Search for the cell housing the specified text and yield its (X, Y) center coordinate. 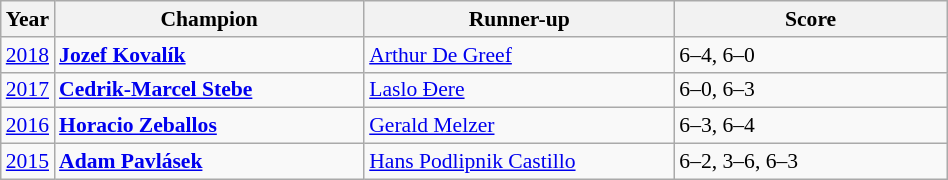
6–4, 6–0 (810, 55)
6–2, 3–6, 6–3 (810, 162)
6–0, 6–3 (810, 90)
Adam Pavlásek (209, 162)
6–3, 6–4 (810, 126)
2018 (28, 55)
Horacio Zeballos (209, 126)
Runner-up (519, 19)
Score (810, 19)
2016 (28, 126)
2017 (28, 90)
Gerald Melzer (519, 126)
Cedrik-Marcel Stebe (209, 90)
Hans Podlipnik Castillo (519, 162)
Jozef Kovalík (209, 55)
Champion (209, 19)
Laslo Đere (519, 90)
Year (28, 19)
2015 (28, 162)
Arthur De Greef (519, 55)
